Return [x, y] of the center of cell containing provided text 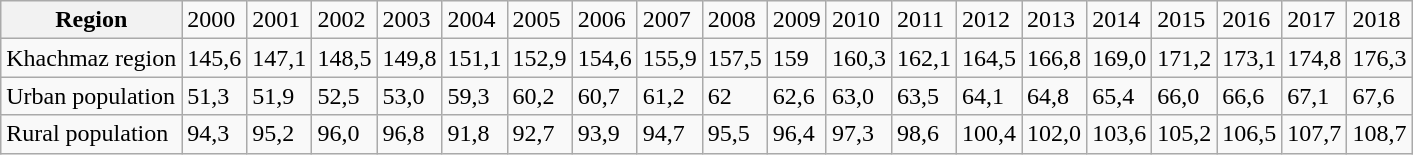
2009 [796, 20]
2005 [540, 20]
67,1 [1314, 96]
98,6 [924, 134]
2008 [734, 20]
Region [92, 20]
108,7 [1380, 134]
174,8 [1314, 58]
96,0 [344, 134]
2016 [1250, 20]
60,7 [604, 96]
51,9 [280, 96]
94,7 [670, 134]
Khachmaz region [92, 58]
148,5 [344, 58]
51,3 [214, 96]
2013 [1054, 20]
62,6 [796, 96]
53,0 [410, 96]
92,7 [540, 134]
2002 [344, 20]
93,9 [604, 134]
2000 [214, 20]
102,0 [1054, 134]
149,8 [410, 58]
95,5 [734, 134]
173,1 [1250, 58]
2010 [858, 20]
2014 [1120, 20]
63,5 [924, 96]
67,6 [1380, 96]
95,2 [280, 134]
100,4 [988, 134]
96,8 [410, 134]
64,8 [1054, 96]
169,0 [1120, 58]
60,2 [540, 96]
164,5 [988, 58]
2006 [604, 20]
151,1 [474, 58]
2011 [924, 20]
2018 [1380, 20]
147,1 [280, 58]
2003 [410, 20]
155,9 [670, 58]
Urban population [92, 96]
66,0 [1184, 96]
171,2 [1184, 58]
105,2 [1184, 134]
152,9 [540, 58]
166,8 [1054, 58]
159 [796, 58]
2004 [474, 20]
97,3 [858, 134]
62 [734, 96]
145,6 [214, 58]
106,5 [1250, 134]
66,6 [1250, 96]
59,3 [474, 96]
2001 [280, 20]
91,8 [474, 134]
94,3 [214, 134]
61,2 [670, 96]
63,0 [858, 96]
2012 [988, 20]
157,5 [734, 58]
96,4 [796, 134]
107,7 [1314, 134]
154,6 [604, 58]
2015 [1184, 20]
162,1 [924, 58]
2017 [1314, 20]
64,1 [988, 96]
Rural population [92, 134]
176,3 [1380, 58]
103,6 [1120, 134]
2007 [670, 20]
160,3 [858, 58]
65,4 [1120, 96]
52,5 [344, 96]
